Determine the [X, Y] coordinate at the center of the cell enclosing the given text.  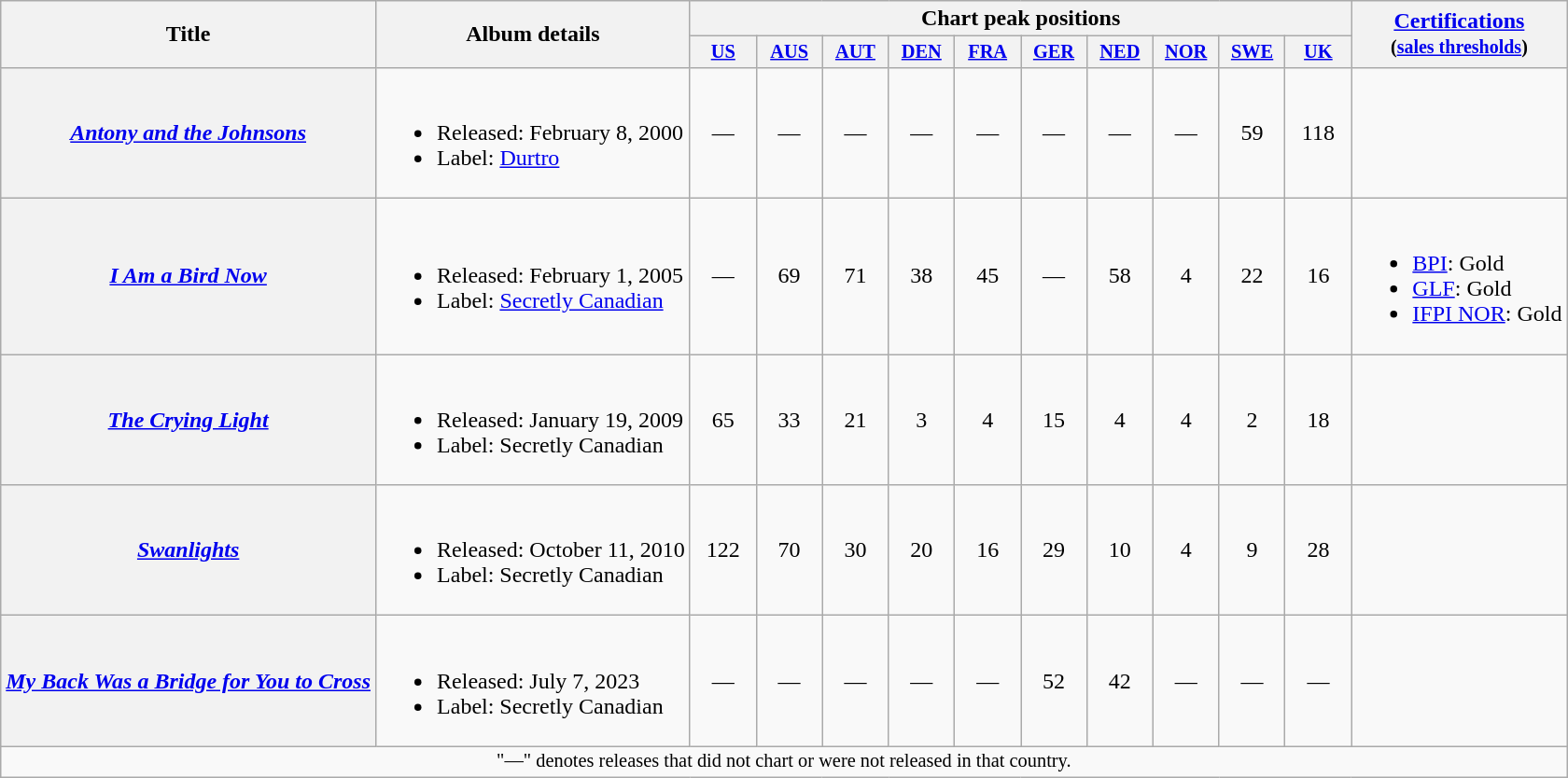
AUS [790, 52]
Released: July 7, 2023Label: Secretly Canadian [534, 681]
33 [790, 420]
My Back Was a Bridge for You to Cross [189, 681]
18 [1318, 420]
3 [922, 420]
28 [1318, 550]
45 [987, 276]
71 [855, 276]
Album details [534, 35]
AUT [855, 52]
122 [722, 550]
Released: October 11, 2010Label: Secretly Canadian [534, 550]
Released: February 1, 2005Label: Secretly Canadian [534, 276]
"—" denotes releases that did not chart or were not released in that country. [784, 762]
Title [189, 35]
UK [1318, 52]
Released: January 19, 2009Label: Secretly Canadian [534, 420]
2 [1253, 420]
69 [790, 276]
30 [855, 550]
52 [1055, 681]
US [722, 52]
59 [1253, 132]
FRA [987, 52]
118 [1318, 132]
65 [722, 420]
70 [790, 550]
I Am a Bird Now [189, 276]
SWE [1253, 52]
Chart peak positions [1021, 19]
BPI: GoldGLF: GoldIFPI NOR: Gold [1460, 276]
38 [922, 276]
DEN [922, 52]
Swanlights [189, 550]
GER [1055, 52]
15 [1055, 420]
Released: February 8, 2000Label: Durtro [534, 132]
20 [922, 550]
The Crying Light [189, 420]
NED [1120, 52]
10 [1120, 550]
29 [1055, 550]
Certifications(sales thresholds) [1460, 35]
NOR [1185, 52]
22 [1253, 276]
9 [1253, 550]
42 [1120, 681]
Antony and the Johnsons [189, 132]
21 [855, 420]
58 [1120, 276]
